Search for the cell housing the specified text and yield its [x, y] center coordinate. 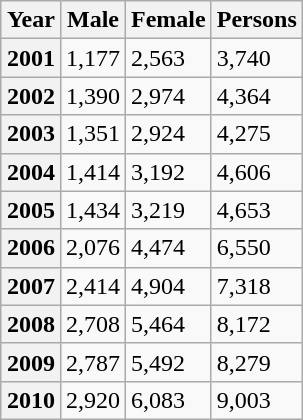
5,492 [169, 362]
2010 [30, 400]
2,563 [169, 58]
Female [169, 20]
2,076 [92, 248]
3,740 [256, 58]
2005 [30, 210]
2,920 [92, 400]
2,414 [92, 286]
1,434 [92, 210]
4,606 [256, 172]
6,083 [169, 400]
9,003 [256, 400]
2003 [30, 134]
1,390 [92, 96]
6,550 [256, 248]
4,474 [169, 248]
2,708 [92, 324]
1,414 [92, 172]
2,924 [169, 134]
3,192 [169, 172]
5,464 [169, 324]
2001 [30, 58]
1,351 [92, 134]
8,172 [256, 324]
1,177 [92, 58]
2008 [30, 324]
4,364 [256, 96]
Year [30, 20]
8,279 [256, 362]
2,787 [92, 362]
Persons [256, 20]
4,275 [256, 134]
2004 [30, 172]
4,904 [169, 286]
2007 [30, 286]
4,653 [256, 210]
2,974 [169, 96]
2006 [30, 248]
Male [92, 20]
3,219 [169, 210]
2002 [30, 96]
7,318 [256, 286]
2009 [30, 362]
